Locate the cell with the specified text and output its (X, Y) center coordinate. 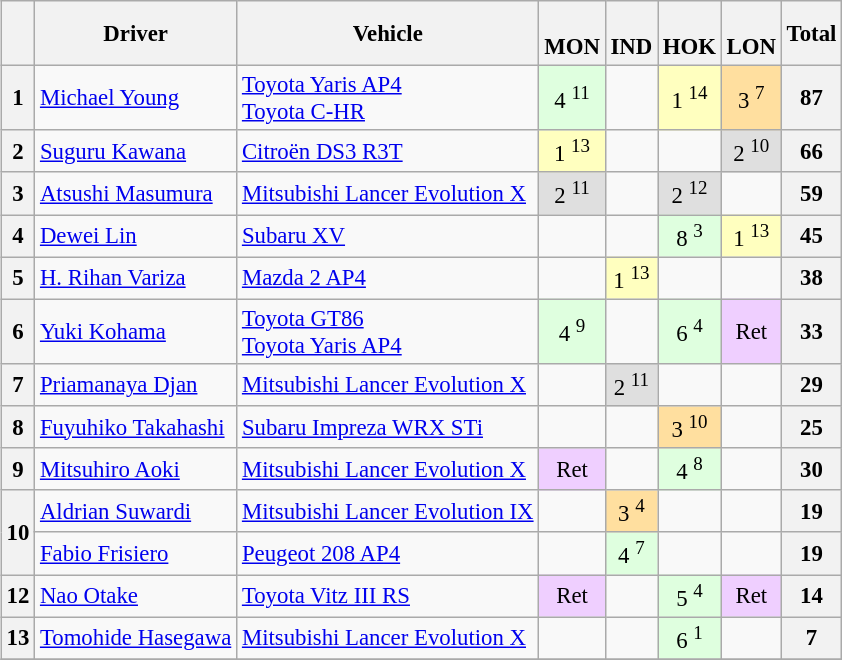
45 (811, 236)
66 (811, 151)
1 14 (690, 98)
Vehicle (388, 34)
4 9 (572, 332)
6 1 (690, 638)
Total (811, 34)
Nao Otake (136, 595)
1 (18, 98)
H. Rihan Variza (136, 278)
Aldrian Suwardi (136, 511)
38 (811, 278)
2 12 (690, 193)
12 (18, 595)
6 4 (690, 332)
5 4 (690, 595)
8 (18, 427)
10 (18, 532)
Suguru Kawana (136, 151)
4 7 (631, 553)
Toyota Yaris AP4Toyota C-HR (388, 98)
Yuki Kohama (136, 332)
33 (811, 332)
Dewei Lin (136, 236)
Toyota Vitz III RS (388, 595)
IND (631, 34)
4 11 (572, 98)
Michael Young (136, 98)
3 7 (751, 98)
2 (18, 151)
29 (811, 385)
Mitsubishi Lancer Evolution IX (388, 511)
4 8 (690, 469)
Subaru XV (388, 236)
Mazda 2 AP4 (388, 278)
9 (18, 469)
14 (811, 595)
4 (18, 236)
Peugeot 208 AP4 (388, 553)
Subaru Impreza WRX STi (388, 427)
Mitsuhiro Aoki (136, 469)
3 10 (690, 427)
LON (751, 34)
13 (18, 638)
Fabio Frisiero (136, 553)
59 (811, 193)
25 (811, 427)
Fuyuhiko Takahashi (136, 427)
3 4 (631, 511)
8 3 (690, 236)
Toyota GT86 Toyota Yaris AP4 (388, 332)
87 (811, 98)
6 (18, 332)
HOK (690, 34)
2 10 (751, 151)
5 (18, 278)
30 (811, 469)
3 (18, 193)
Driver (136, 34)
MON (572, 34)
Tomohide Hasegawa (136, 638)
Citroën DS3 R3T (388, 151)
Atsushi Masumura (136, 193)
Priamanaya Djan (136, 385)
